Return (X, Y) of the center of cell containing provided text 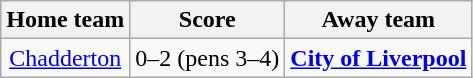
Chadderton (66, 58)
Away team (378, 20)
City of Liverpool (378, 58)
Home team (66, 20)
Score (208, 20)
0–2 (pens 3–4) (208, 58)
